Identify which cell holds the provided text, then report its (x, y) central coordinate. 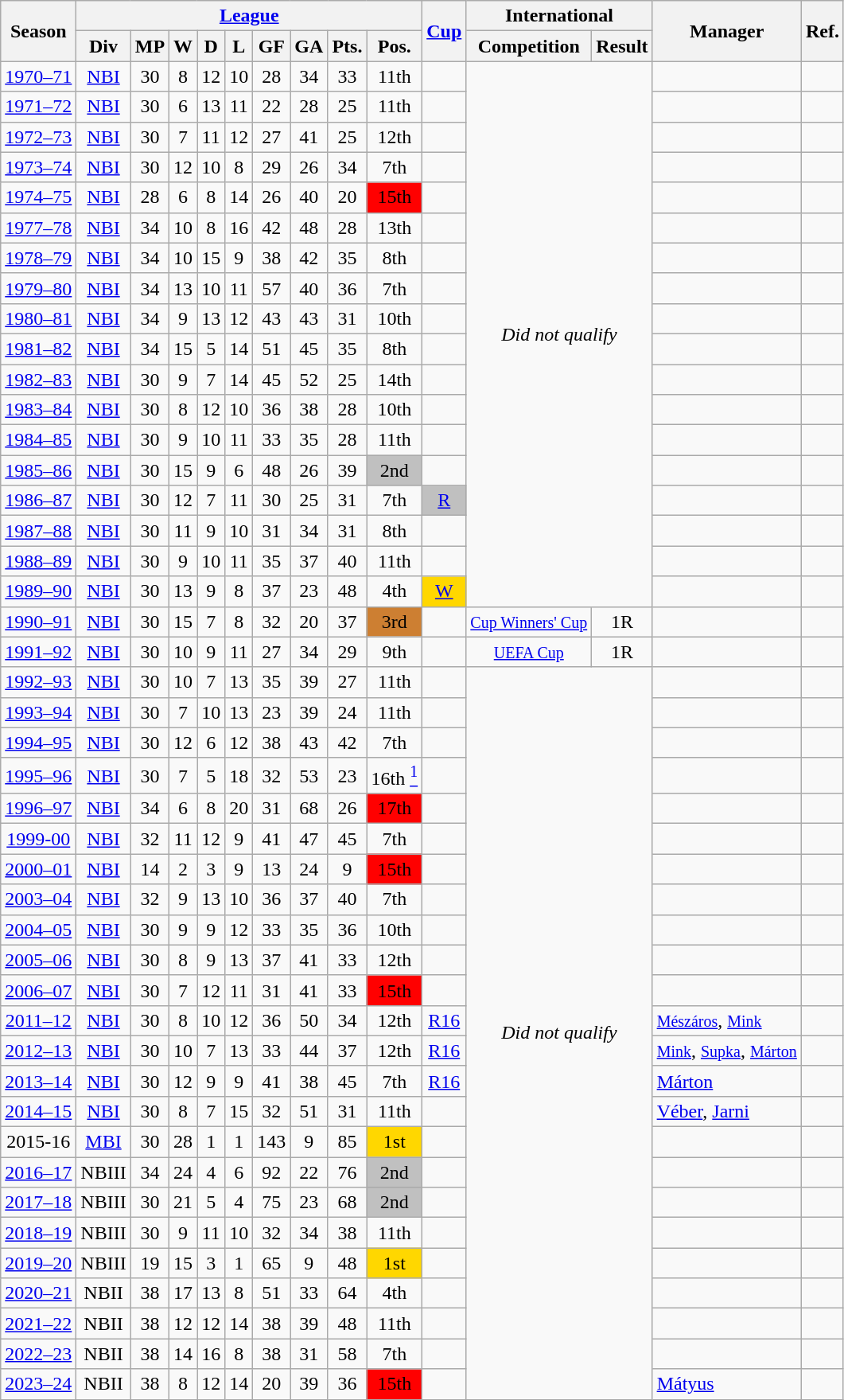
Mátyus (727, 1384)
65 (272, 1263)
2020–21 (38, 1293)
1989–90 (38, 591)
2005–06 (38, 960)
2019–20 (38, 1263)
1996–97 (38, 809)
1993–94 (38, 712)
85 (347, 1142)
47 (309, 839)
57 (272, 288)
MP (150, 46)
2011–12 (38, 1020)
1980–81 (38, 318)
1974–75 (38, 197)
2004–05 (38, 930)
Competition (529, 46)
1981–82 (38, 349)
21 (183, 1203)
2015-16 (38, 1142)
18 (239, 775)
2018–19 (38, 1233)
9th (395, 652)
Season (38, 31)
1990–91 (38, 622)
Mink, Supka, Márton (727, 1051)
1987–88 (38, 531)
2013–14 (38, 1081)
1995–96 (38, 775)
64 (347, 1293)
53 (309, 775)
16th 1 (395, 775)
D (212, 46)
L (239, 46)
143 (272, 1142)
GF (272, 46)
1972–73 (38, 137)
1970–71 (38, 76)
League (250, 16)
1985–86 (38, 470)
GA (309, 46)
2022–23 (38, 1354)
Result (622, 46)
2000–01 (38, 869)
1994–95 (38, 743)
1984–85 (38, 440)
Manager (727, 31)
1979–80 (38, 288)
1988–89 (38, 561)
International (559, 16)
Mészáros, Mink (727, 1020)
2023–24 (38, 1384)
2016–17 (38, 1172)
76 (347, 1172)
1973–74 (38, 167)
Cup (444, 31)
2021–22 (38, 1324)
2006–07 (38, 990)
17th (395, 809)
14th (395, 380)
17 (183, 1293)
1977–78 (38, 228)
Ref. (823, 31)
Cup Winners' Cup (529, 622)
13th (395, 228)
58 (347, 1354)
UEFA Cup (529, 652)
1991–92 (38, 652)
2012–13 (38, 1051)
2017–18 (38, 1203)
Pos. (395, 46)
92 (272, 1172)
19 (150, 1263)
1986–87 (38, 501)
2003–04 (38, 899)
44 (309, 1051)
1982–83 (38, 380)
Véber, Jarni (727, 1111)
1999-00 (38, 839)
R (444, 501)
MBI (103, 1142)
1983–84 (38, 410)
Pts. (347, 46)
Div (103, 46)
52 (309, 380)
3rd (395, 622)
50 (309, 1020)
2014–15 (38, 1111)
Márton (727, 1081)
75 (272, 1203)
1978–79 (38, 258)
1992–93 (38, 682)
1971–72 (38, 107)
2 (183, 869)
